From the cell containing the given text, extract its center point as (X, Y) coordinate. 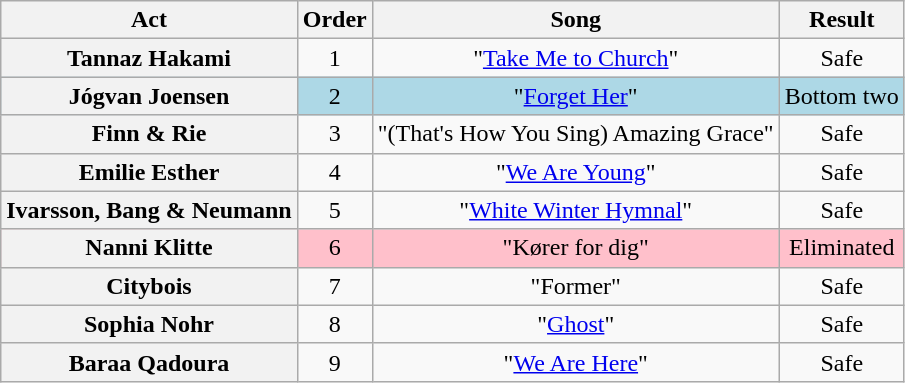
"(That's How You Sing) Amazing Grace" (576, 134)
"White Winter Hymnal" (576, 210)
8 (334, 324)
Bottom two (842, 96)
Sophia Nohr (149, 324)
Song (576, 20)
Jógvan Joensen (149, 96)
"Kører for dig" (576, 248)
1 (334, 58)
Order (334, 20)
Result (842, 20)
5 (334, 210)
3 (334, 134)
Nanni Klitte (149, 248)
Act (149, 20)
"Former" (576, 286)
Citybois (149, 286)
6 (334, 248)
"We Are Here" (576, 362)
"Take Me to Church" (576, 58)
Eliminated (842, 248)
"We Are Young" (576, 172)
"Ghost" (576, 324)
"Forget Her" (576, 96)
7 (334, 286)
4 (334, 172)
Tannaz Hakami (149, 58)
Ivarsson, Bang & Neumann (149, 210)
9 (334, 362)
2 (334, 96)
Baraa Qadoura (149, 362)
Emilie Esther (149, 172)
Finn & Rie (149, 134)
